From the cell containing the given text, extract its center point as (X, Y) coordinate. 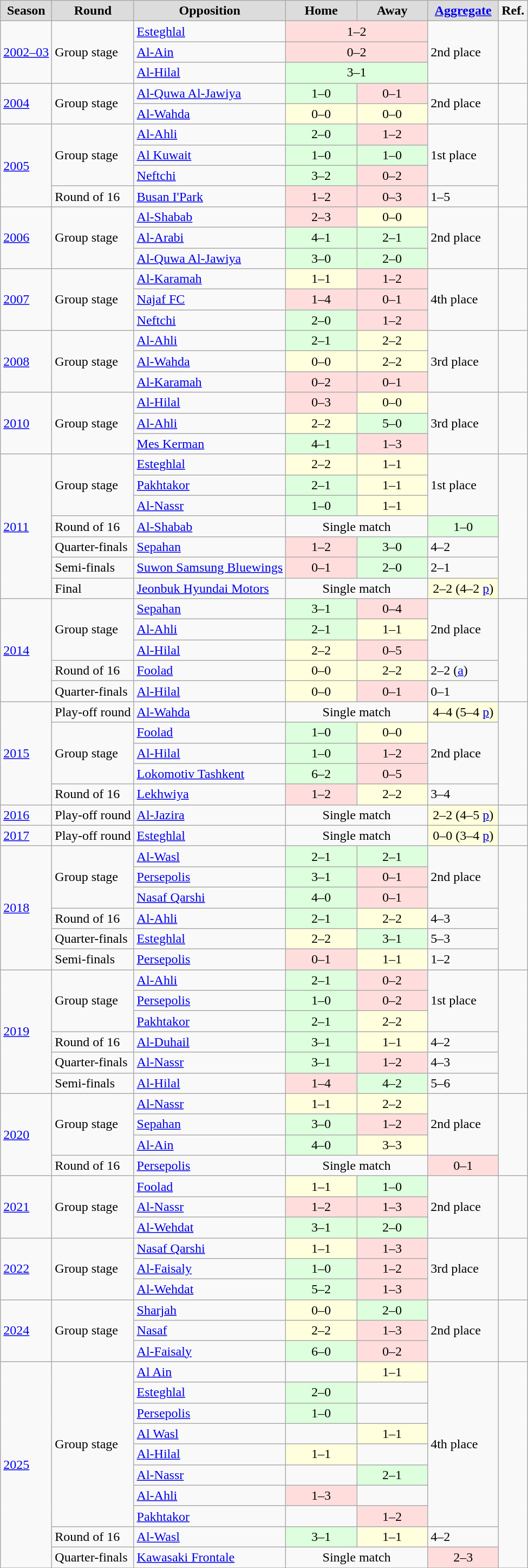
5–2 (322, 1290)
2022 (26, 1268)
2008 (26, 361)
2007 (26, 300)
2005 (26, 165)
2016 (26, 815)
Home (322, 11)
Al-Arabi (210, 237)
2021 (26, 1207)
6–0 (322, 1351)
Al-Duhail (210, 1042)
Busan I'Park (210, 196)
Al Wasl (210, 1434)
2025 (26, 1465)
2024 (26, 1331)
2–2 (4–2 p) (464, 588)
2018 (26, 908)
6–2 (322, 774)
2019 (26, 1032)
Lokomotiv Tashkent (210, 774)
Sharjah (210, 1310)
2002–03 (26, 52)
Lekhwiya (210, 794)
Kawasaki Frontale (210, 1557)
Jeonbuk Hyundai Motors (210, 588)
Ref. (513, 11)
2006 (26, 237)
Away (392, 11)
2020 (26, 1135)
Al-Jazira (210, 815)
Nasaf (210, 1331)
3–2 (322, 176)
4–4 (5–4 p) (464, 712)
3–4 (464, 794)
2011 (26, 526)
3–3 (392, 1145)
Opposition (210, 11)
Al Kuwait (210, 155)
2014 (26, 650)
2004 (26, 103)
Al Ain (210, 1372)
2015 (26, 753)
5–3 (464, 939)
Round (93, 11)
2–2 (4–5 p) (464, 815)
0–4 (392, 609)
Suwon Samsung Bluewings (210, 567)
2–2 (a) (464, 671)
1–5 (464, 196)
Season (26, 11)
Najaf FC (210, 300)
2010 (26, 423)
Aggregate (464, 11)
Mes Kerman (210, 444)
Final (93, 588)
2017 (26, 835)
0–0 (3–4 p) (464, 835)
5–6 (464, 1083)
5–0 (392, 423)
